Find where the given text appears and provide that cell's center as (X, Y) coordinate. 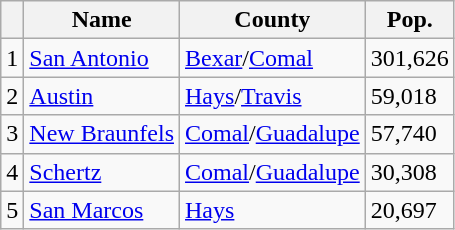
2 (12, 96)
4 (12, 172)
County (273, 20)
Hays/Travis (273, 96)
Hays (273, 210)
San Antonio (102, 58)
New Braunfels (102, 134)
1 (12, 58)
20,697 (410, 210)
59,018 (410, 96)
Pop. (410, 20)
30,308 (410, 172)
Schertz (102, 172)
Name (102, 20)
3 (12, 134)
San Marcos (102, 210)
Bexar/Comal (273, 58)
5 (12, 210)
57,740 (410, 134)
301,626 (410, 58)
Austin (102, 96)
